Scan for the cell matching the given text and deliver its [X, Y] coordinate at center. 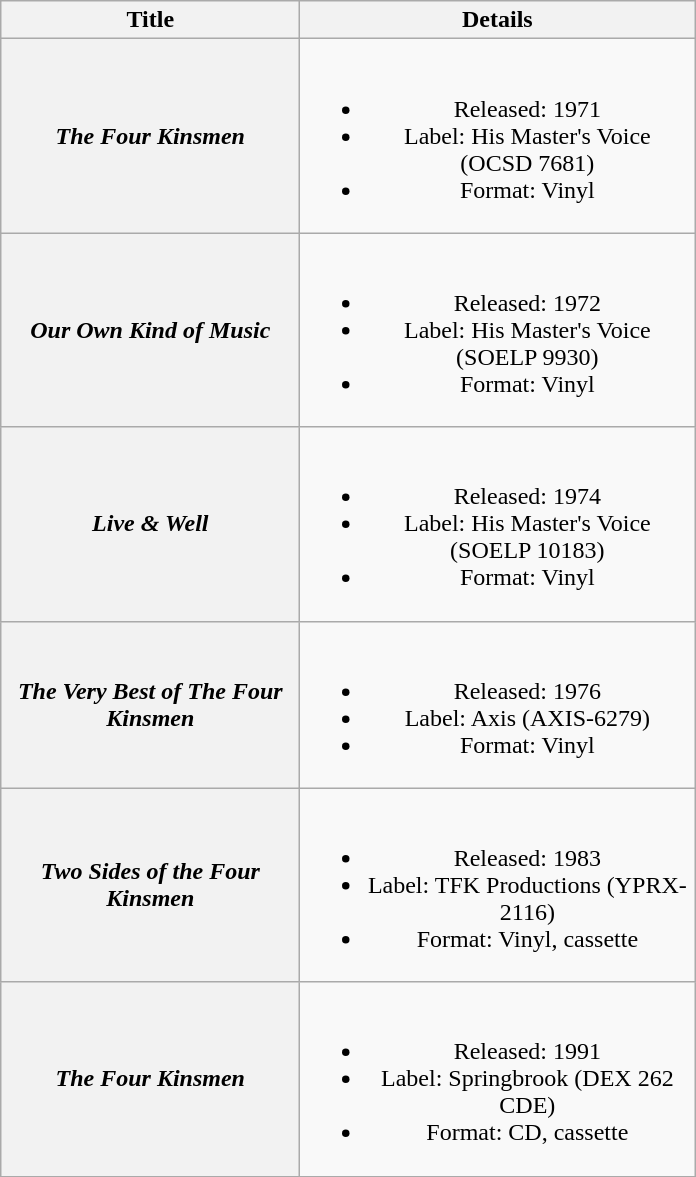
Released: 1971Label: His Master's Voice (OCSD 7681)Format: Vinyl [498, 136]
Released: 1991Label: Springbrook (DEX 262 CDE)Format: CD, cassette [498, 1079]
Live & Well [150, 524]
Title [150, 20]
Released: 1976Label: Axis (AXIS-6279)Format: Vinyl [498, 704]
Released: 1972Label: His Master's Voice (SOELP 9930)Format: Vinyl [498, 330]
Released: 1974Label: His Master's Voice (SOELP 10183)Format: Vinyl [498, 524]
The Very Best of The Four Kinsmen [150, 704]
Our Own Kind of Music [150, 330]
Released: 1983Label: TFK Productions (YPRX-2116)Format: Vinyl, cassette [498, 885]
Two Sides of the Four Kinsmen [150, 885]
Details [498, 20]
